Find where the given text appears and provide that cell's center as (X, Y) coordinate. 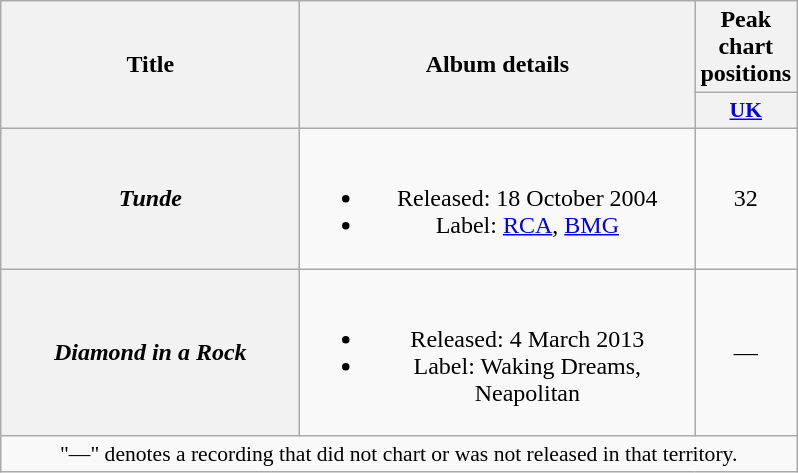
Tunde (150, 198)
Diamond in a Rock (150, 352)
Title (150, 65)
UK (746, 111)
— (746, 352)
Released: 18 October 2004Label: RCA, BMG (498, 198)
Album details (498, 65)
32 (746, 198)
Peak chart positions (746, 47)
"—" denotes a recording that did not chart or was not released in that territory. (399, 454)
Released: 4 March 2013Label: Waking Dreams, Neapolitan (498, 352)
